Return the [x, y] coordinate for the center point of the cell that contains the specified text.  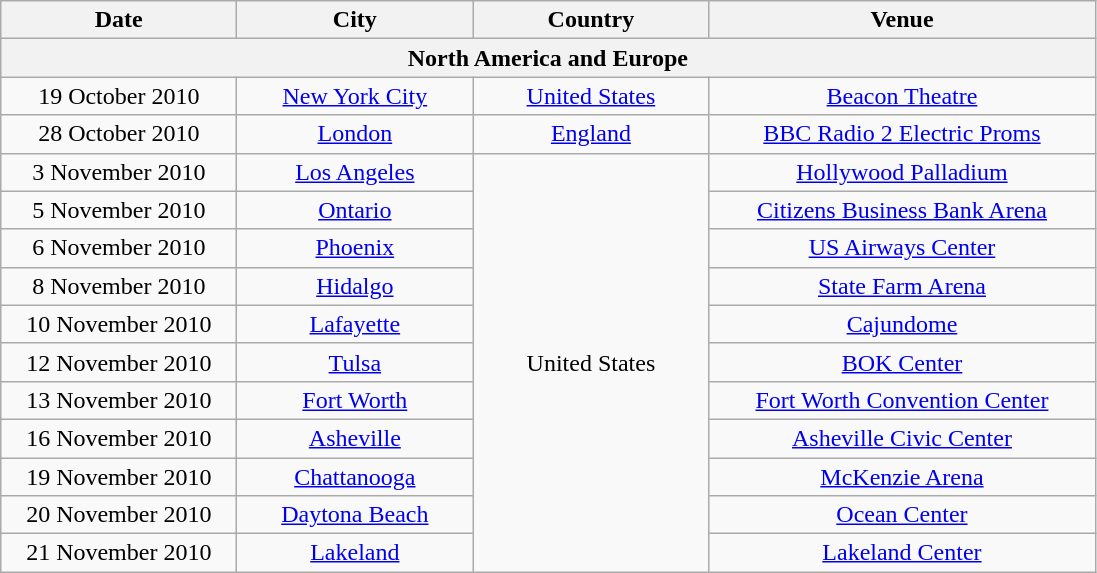
Fort Worth [355, 400]
North America and Europe [548, 58]
10 November 2010 [119, 324]
US Airways Center [902, 248]
28 October 2010 [119, 134]
Date [119, 20]
13 November 2010 [119, 400]
State Farm Arena [902, 286]
Daytona Beach [355, 515]
BBC Radio 2 Electric Proms [902, 134]
Phoenix [355, 248]
16 November 2010 [119, 438]
McKenzie Arena [902, 477]
Beacon Theatre [902, 96]
London [355, 134]
Asheville Civic Center [902, 438]
Ocean Center [902, 515]
8 November 2010 [119, 286]
Cajundome [902, 324]
Venue [902, 20]
Citizens Business Bank Arena [902, 210]
Asheville [355, 438]
Country [591, 20]
19 October 2010 [119, 96]
Lakeland [355, 553]
City [355, 20]
Los Angeles [355, 172]
Ontario [355, 210]
20 November 2010 [119, 515]
England [591, 134]
Tulsa [355, 362]
Lakeland Center [902, 553]
Hidalgo [355, 286]
Fort Worth Convention Center [902, 400]
Chattanooga [355, 477]
BOK Center [902, 362]
5 November 2010 [119, 210]
3 November 2010 [119, 172]
6 November 2010 [119, 248]
Lafayette [355, 324]
19 November 2010 [119, 477]
Hollywood Palladium [902, 172]
New York City [355, 96]
21 November 2010 [119, 553]
12 November 2010 [119, 362]
